Output the [x, y] coordinate of the center of the cell containing the given text.  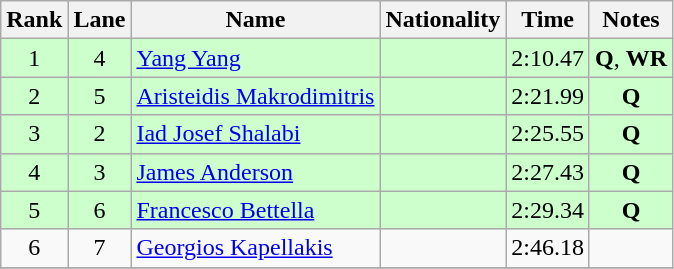
Lane [100, 20]
Iad Josef Shalabi [256, 134]
1 [34, 58]
2:10.47 [548, 58]
7 [100, 248]
Name [256, 20]
Aristeidis Makrodimitris [256, 96]
Q, WR [630, 58]
Nationality [443, 20]
Notes [630, 20]
Francesco Bettella [256, 210]
Time [548, 20]
Rank [34, 20]
2:46.18 [548, 248]
James Anderson [256, 172]
Georgios Kapellakis [256, 248]
2:27.43 [548, 172]
2:29.34 [548, 210]
Yang Yang [256, 58]
2:25.55 [548, 134]
2:21.99 [548, 96]
